Search for the cell housing the specified text and yield its [x, y] center coordinate. 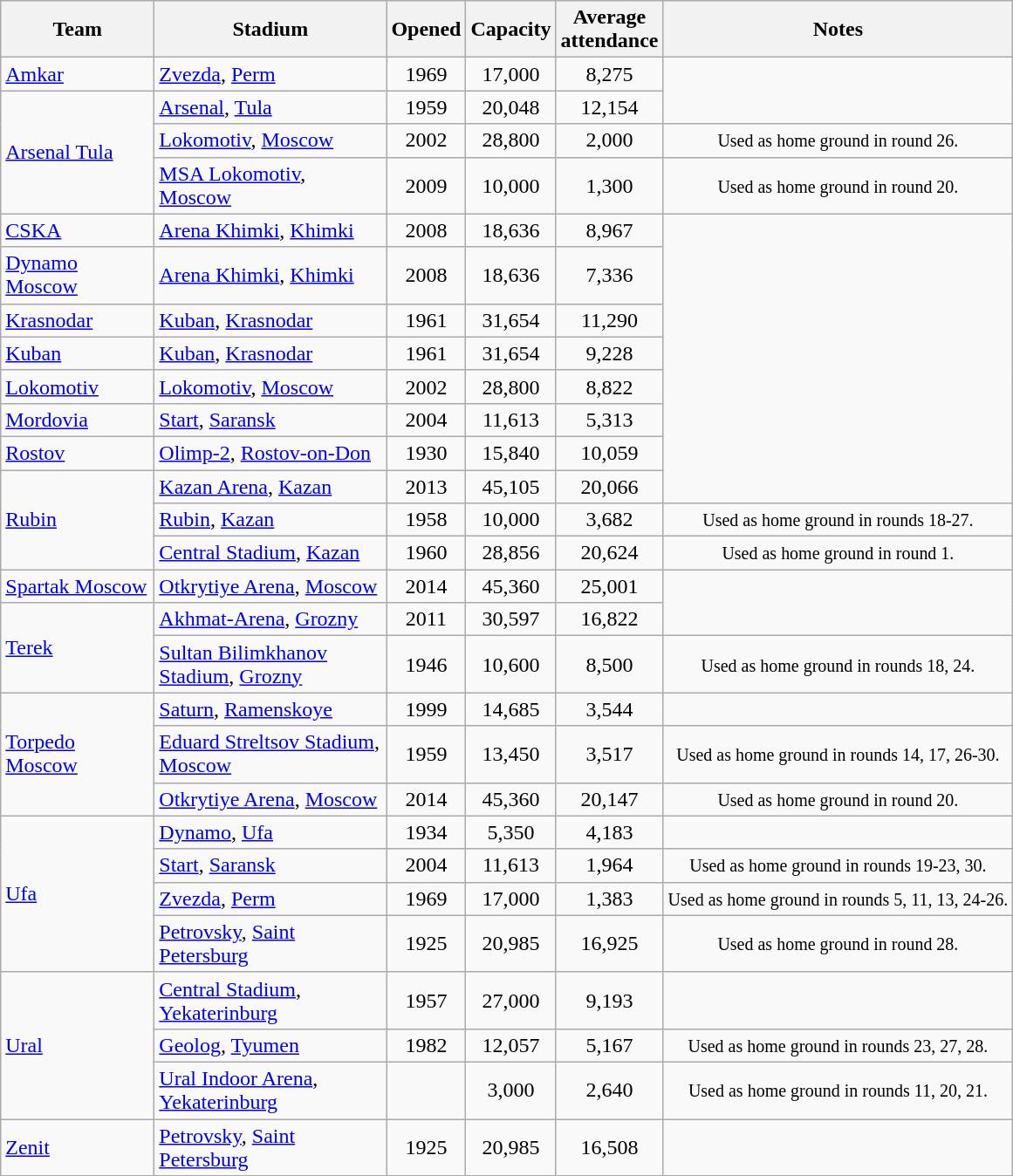
1,300 [609, 185]
1958 [426, 520]
4,183 [609, 832]
1,383 [609, 899]
8,500 [609, 665]
20,048 [511, 107]
2009 [426, 185]
Kuban [78, 353]
Used as home ground in rounds 18, 24. [838, 665]
1946 [426, 665]
Opened [426, 30]
Kazan Arena, Kazan [270, 486]
Torpedo Moscow [78, 754]
25,001 [609, 586]
Central Stadium, Kazan [270, 553]
9,193 [609, 1000]
5,167 [609, 1045]
2,640 [609, 1091]
Arsenal, Tula [270, 107]
Average attendance [609, 30]
3,000 [511, 1091]
Ural [78, 1045]
Ufa [78, 893]
Rostov [78, 453]
20,066 [609, 486]
Rubin, Kazan [270, 520]
7,336 [609, 276]
Ural Indoor Arena, Yekaterinburg [270, 1091]
CSKA [78, 230]
Arsenal Tula [78, 152]
14,685 [511, 709]
45,105 [511, 486]
8,822 [609, 386]
Used as home ground in rounds 11, 20, 21. [838, 1091]
10,059 [609, 453]
16,925 [609, 944]
2,000 [609, 140]
Capacity [511, 30]
Stadium [270, 30]
Spartak Moscow [78, 586]
5,350 [511, 832]
27,000 [511, 1000]
13,450 [511, 754]
12,057 [511, 1045]
3,517 [609, 754]
1934 [426, 832]
Akhmat-Arena, Grozny [270, 619]
Notes [838, 30]
Used as home ground in round 1. [838, 553]
Dynamo Moscow [78, 276]
12,154 [609, 107]
Krasnodar [78, 320]
Dynamo, Ufa [270, 832]
3,544 [609, 709]
11,290 [609, 320]
20,147 [609, 799]
Saturn, Ramenskoye [270, 709]
16,508 [609, 1146]
Eduard Streltsov Stadium, Moscow [270, 754]
5,313 [609, 420]
30,597 [511, 619]
3,682 [609, 520]
Zenit [78, 1146]
1999 [426, 709]
Terek [78, 647]
Lokomotiv [78, 386]
8,275 [609, 74]
Amkar [78, 74]
1982 [426, 1045]
Sultan Bilimkhanov Stadium, Grozny [270, 665]
Used as home ground in rounds 14, 17, 26-30. [838, 754]
28,856 [511, 553]
9,228 [609, 353]
20,624 [609, 553]
Mordovia [78, 420]
Team [78, 30]
Used as home ground in rounds 5, 11, 13, 24-26. [838, 899]
Used as home ground in round 26. [838, 140]
1960 [426, 553]
Central Stadium, Yekaterinburg [270, 1000]
1,964 [609, 865]
Used as home ground in rounds 23, 27, 28. [838, 1045]
16,822 [609, 619]
2013 [426, 486]
10,600 [511, 665]
Used as home ground in rounds 19-23, 30. [838, 865]
Used as home ground in round 28. [838, 944]
8,967 [609, 230]
1930 [426, 453]
Olimp-2, Rostov-on-Don [270, 453]
15,840 [511, 453]
Used as home ground in rounds 18-27. [838, 520]
MSA Lokomotiv, Moscow [270, 185]
Rubin [78, 519]
1957 [426, 1000]
2011 [426, 619]
Geolog, Tyumen [270, 1045]
